Locate the cell with the specified text and output its (X, Y) center coordinate. 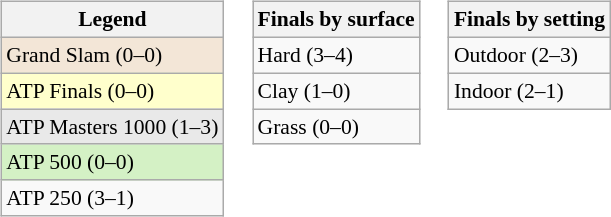
Legend (112, 20)
Finals by surface (336, 20)
Finals by setting (530, 20)
Clay (1–0) (336, 91)
Grand Slam (0–0) (112, 55)
ATP 500 (0–0) (112, 162)
ATP Masters 1000 (1–3) (112, 127)
Grass (0–0) (336, 127)
Hard (3–4) (336, 55)
Outdoor (2–3) (530, 55)
Indoor (2–1) (530, 91)
ATP Finals (0–0) (112, 91)
ATP 250 (3–1) (112, 198)
